Capture the cell that displays the provided text and extract its (X, Y) central coordinate. 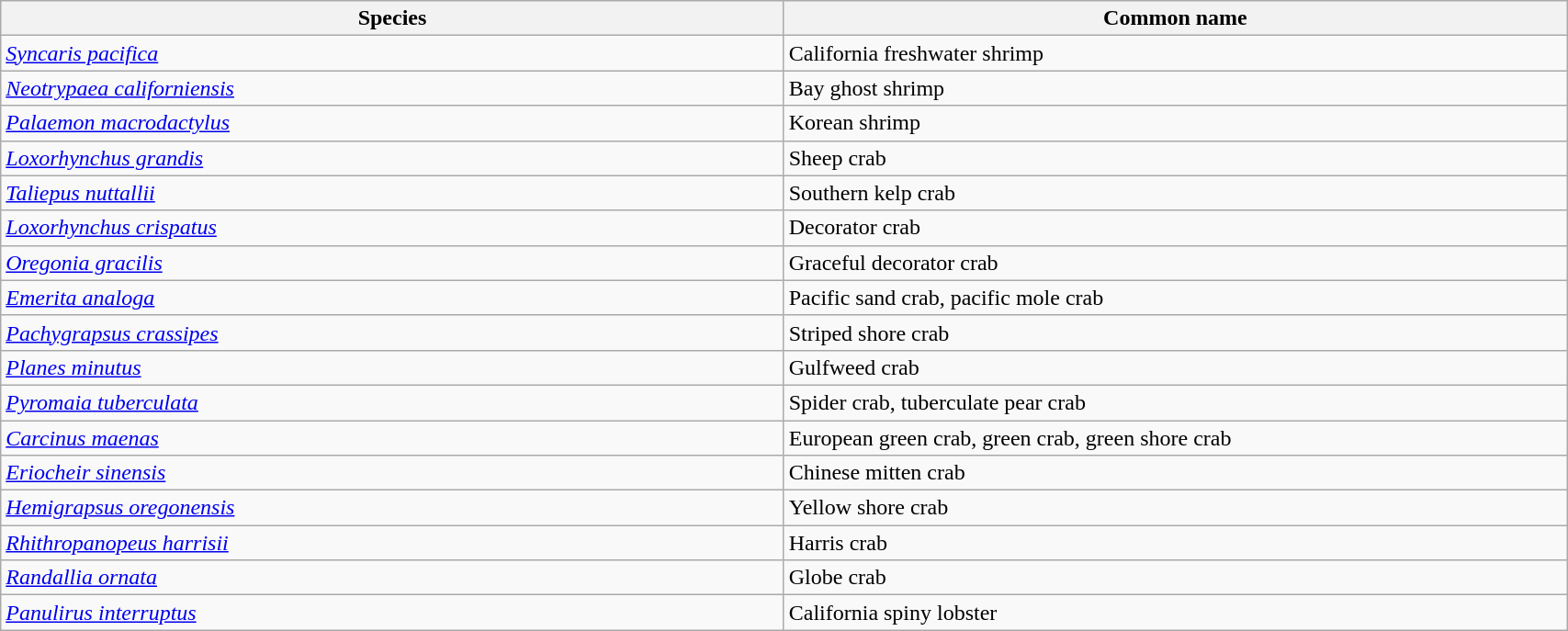
Globe crab (1175, 578)
Graceful decorator crab (1175, 263)
California freshwater shrimp (1175, 53)
Decorator crab (1175, 228)
Rhithropanopeus harrisii (392, 543)
Bay ghost shrimp (1175, 88)
Common name (1175, 18)
Yellow shore crab (1175, 508)
Eriocheir sinensis (392, 473)
Species (392, 18)
Palaemon macrodactylus (392, 123)
Harris crab (1175, 543)
Korean shrimp (1175, 123)
Oregonia gracilis (392, 263)
Panulirus interruptus (392, 613)
Spider crab, tuberculate pear crab (1175, 402)
Striped shore crab (1175, 332)
Loxorhynchus crispatus (392, 228)
Neotrypaea californiensis (392, 88)
Randallia ornata (392, 578)
Emerita analoga (392, 298)
Southern kelp crab (1175, 193)
Sheep crab (1175, 158)
Pachygrapsus crassipes (392, 332)
Taliepus nuttallii (392, 193)
Chinese mitten crab (1175, 473)
Planes minutus (392, 367)
European green crab, green crab, green shore crab (1175, 438)
Loxorhynchus grandis (392, 158)
Gulfweed crab (1175, 367)
California spiny lobster (1175, 613)
Pacific sand crab, pacific mole crab (1175, 298)
Pyromaia tuberculata (392, 402)
Syncaris pacifica (392, 53)
Hemigrapsus oregonensis (392, 508)
Carcinus maenas (392, 438)
